Find where the given text appears and provide that cell's center as [x, y] coordinate. 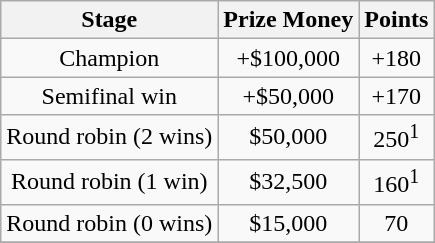
$50,000 [288, 138]
Points [396, 20]
Stage [110, 20]
Semifinal win [110, 96]
Round robin (2 wins) [110, 138]
+$50,000 [288, 96]
2501 [396, 138]
Round robin (0 wins) [110, 223]
$15,000 [288, 223]
+$100,000 [288, 58]
Round robin (1 win) [110, 182]
1601 [396, 182]
70 [396, 223]
$32,500 [288, 182]
Prize Money [288, 20]
+180 [396, 58]
Champion [110, 58]
+170 [396, 96]
